From the cell containing the given text, extract its center point as (x, y) coordinate. 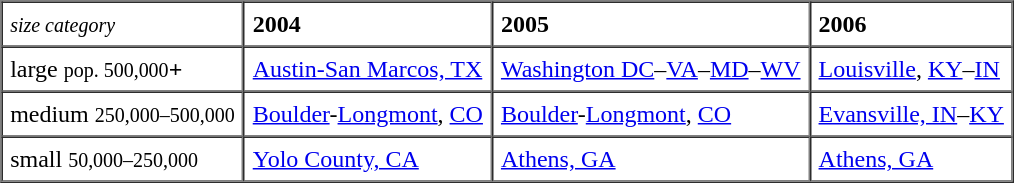
2004 (368, 24)
Evansville, IN–KY (912, 114)
2005 (651, 24)
size category (122, 24)
large pop. 500,000+ (122, 68)
2006 (912, 24)
Yolo County, CA (368, 158)
Louisville, KY–IN (912, 68)
Washington DC–VA–MD–WV (651, 68)
small 50,000–250,000 (122, 158)
Austin-San Marcos, TX (368, 68)
medium 250,000–500,000 (122, 114)
